From the cell containing the given text, extract its center point as [x, y] coordinate. 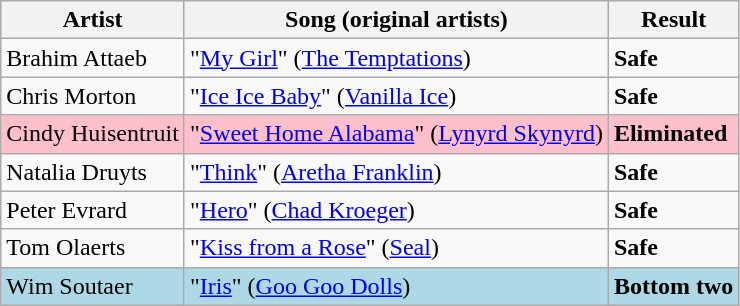
Chris Morton [93, 96]
"Hero" (Chad Kroeger) [396, 210]
Tom Olaerts [93, 248]
Cindy Huisentruit [93, 134]
"Sweet Home Alabama" (Lynyrd Skynyrd) [396, 134]
Artist [93, 20]
"Iris" (Goo Goo Dolls) [396, 286]
Result [673, 20]
"Kiss from a Rose" (Seal) [396, 248]
Peter Evrard [93, 210]
Eliminated [673, 134]
Wim Soutaer [93, 286]
Brahim Attaeb [93, 58]
"Think" (Aretha Franklin) [396, 172]
"My Girl" (The Temptations) [396, 58]
Song (original artists) [396, 20]
"Ice Ice Baby" (Vanilla Ice) [396, 96]
Natalia Druyts [93, 172]
Bottom two [673, 286]
